Provide the [X, Y] coordinate of the cell's center where the given text is located.  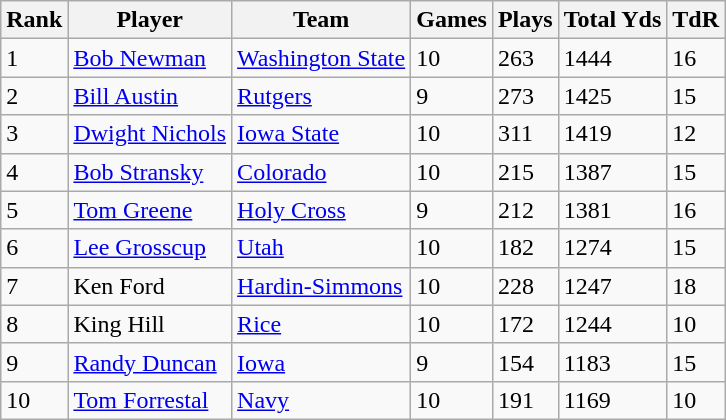
Randy Duncan [150, 362]
8 [34, 324]
King Hill [150, 324]
3 [34, 134]
1 [34, 58]
Bob Stransky [150, 172]
Rank [34, 20]
Hardin-Simmons [322, 286]
1274 [612, 248]
154 [525, 362]
215 [525, 172]
TdR [696, 20]
Iowa [322, 362]
1387 [612, 172]
1444 [612, 58]
Bill Austin [150, 96]
Lee Grosscup [150, 248]
Iowa State [322, 134]
Tom Greene [150, 210]
Navy [322, 400]
Plays [525, 20]
1169 [612, 400]
1183 [612, 362]
1247 [612, 286]
1244 [612, 324]
Rutgers [322, 96]
Dwight Nichols [150, 134]
Team [322, 20]
18 [696, 286]
5 [34, 210]
172 [525, 324]
191 [525, 400]
1425 [612, 96]
Rice [322, 324]
Games [452, 20]
273 [525, 96]
Bob Newman [150, 58]
Ken Ford [150, 286]
Total Yds [612, 20]
Washington State [322, 58]
Holy Cross [322, 210]
12 [696, 134]
Player [150, 20]
1381 [612, 210]
Tom Forrestal [150, 400]
182 [525, 248]
1419 [612, 134]
6 [34, 248]
2 [34, 96]
212 [525, 210]
4 [34, 172]
228 [525, 286]
Utah [322, 248]
Colorado [322, 172]
263 [525, 58]
7 [34, 286]
311 [525, 134]
